Determine the [x, y] coordinate at the center of the cell enclosing the given text.  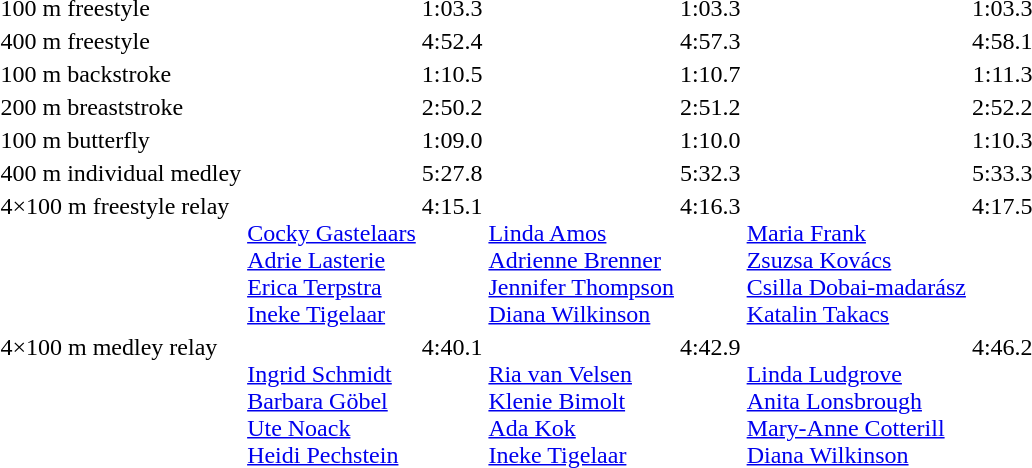
1:10.0 [710, 140]
4:16.3 [710, 260]
1:09.0 [452, 140]
2:50.2 [452, 107]
Maria FrankZsuzsa KovácsCsilla Dobai-madarászKatalin Takacs [856, 260]
Linda AmosAdrienne BrennerJennifer ThompsonDiana Wilkinson [582, 260]
2:51.2 [710, 107]
Cocky GastelaarsAdrie LasterieErica TerpstraIneke Tigelaar [332, 260]
4:57.3 [710, 41]
1:10.5 [452, 74]
1:10.7 [710, 74]
4:52.4 [452, 41]
5:27.8 [452, 173]
5:32.3 [710, 173]
4:15.1 [452, 260]
